Output the (x, y) coordinate of the center of the cell containing the given text.  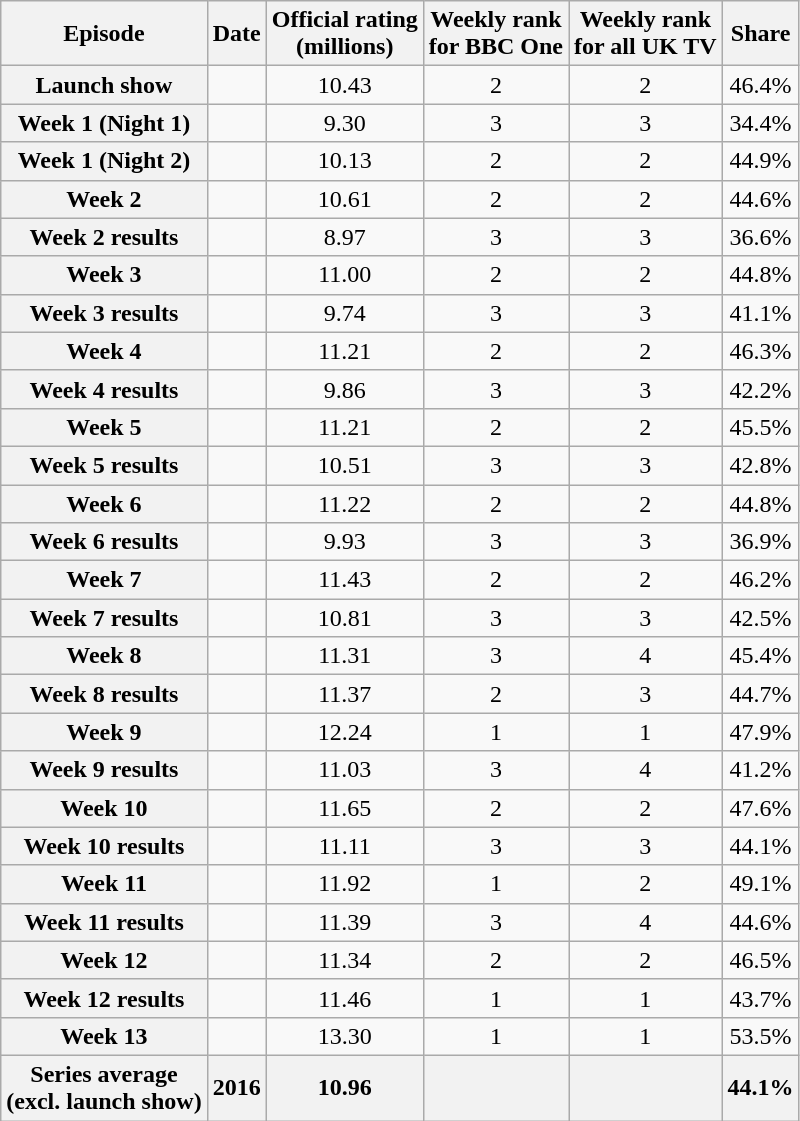
8.97 (344, 237)
42.5% (760, 618)
Week 1 (Night 2) (104, 161)
47.6% (760, 808)
44.9% (760, 161)
Week 1 (Night 1) (104, 123)
46.2% (760, 580)
42.2% (760, 389)
44.7% (760, 694)
Week 7 (104, 580)
Week 11 (104, 884)
Official rating(millions) (344, 34)
Week 3 results (104, 313)
Week 4 results (104, 389)
Series average(excl. launch show) (104, 1088)
11.39 (344, 922)
46.4% (760, 85)
Date (236, 34)
11.92 (344, 884)
Share (760, 34)
11.37 (344, 694)
Week 8 results (104, 694)
42.8% (760, 465)
Week 7 results (104, 618)
Week 5 results (104, 465)
36.9% (760, 542)
36.6% (760, 237)
10.61 (344, 199)
Launch show (104, 85)
Week 2 results (104, 237)
Week 6 (104, 503)
11.00 (344, 275)
Week 10 results (104, 846)
Weekly rankfor all UK TV (646, 34)
34.4% (760, 123)
Week 9 (104, 732)
Week 8 (104, 656)
9.86 (344, 389)
11.65 (344, 808)
10.43 (344, 85)
11.46 (344, 998)
46.5% (760, 960)
Week 11 results (104, 922)
13.30 (344, 1036)
9.93 (344, 542)
Week 13 (104, 1036)
41.2% (760, 770)
Week 10 (104, 808)
43.7% (760, 998)
Week 6 results (104, 542)
Week 12 (104, 960)
47.9% (760, 732)
53.5% (760, 1036)
Week 2 (104, 199)
45.5% (760, 427)
Episode (104, 34)
10.81 (344, 618)
9.30 (344, 123)
10.51 (344, 465)
2016 (236, 1088)
Week 12 results (104, 998)
9.74 (344, 313)
Week 9 results (104, 770)
41.1% (760, 313)
11.11 (344, 846)
11.03 (344, 770)
11.31 (344, 656)
49.1% (760, 884)
11.22 (344, 503)
10.13 (344, 161)
Week 5 (104, 427)
Week 3 (104, 275)
Week 4 (104, 351)
12.24 (344, 732)
11.34 (344, 960)
Weekly rankfor BBC One (496, 34)
46.3% (760, 351)
45.4% (760, 656)
10.96 (344, 1088)
11.43 (344, 580)
